Search for the cell housing the specified text and yield its [X, Y] center coordinate. 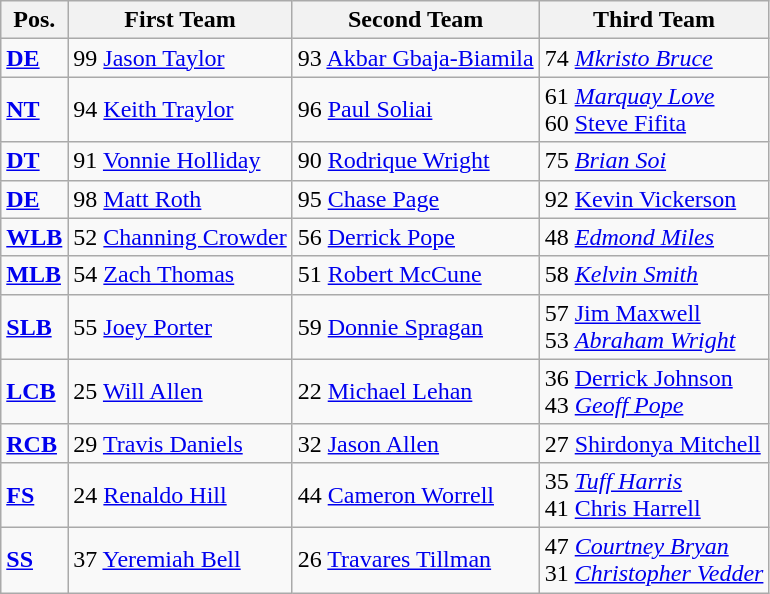
55 Joey Porter [180, 326]
91 Vonnie Holliday [180, 161]
58 Kelvin Smith [654, 275]
26 Travares Tillman [416, 560]
Second Team [416, 20]
37 Yeremiah Bell [180, 560]
51 Robert McCune [416, 275]
SLB [34, 326]
FS [34, 494]
47 Courtney Bryan31 Christopher Vedder [654, 560]
57 Jim Maxwell53 Abraham Wright [654, 326]
95 Chase Page [416, 199]
35 Tuff Harris41 Chris Harrell [654, 494]
99 Jason Taylor [180, 58]
93 Akbar Gbaja-Biamila [416, 58]
96 Paul Soliai [416, 110]
54 Zach Thomas [180, 275]
36 Derrick Johnson43 Geoff Pope [654, 392]
MLB [34, 275]
48 Edmond Miles [654, 237]
25 Will Allen [180, 392]
27 Shirdonya Mitchell [654, 443]
24 Renaldo Hill [180, 494]
DT [34, 161]
Pos. [34, 20]
61 Marquay Love60 Steve Fifita [654, 110]
92 Kevin Vickerson [654, 199]
52 Channing Crowder [180, 237]
LCB [34, 392]
59 Donnie Spragan [416, 326]
94 Keith Traylor [180, 110]
NT [34, 110]
74 Mkristo Bruce [654, 58]
56 Derrick Pope [416, 237]
90 Rodrique Wright [416, 161]
First Team [180, 20]
WLB [34, 237]
Third Team [654, 20]
75 Brian Soi [654, 161]
22 Michael Lehan [416, 392]
29 Travis Daniels [180, 443]
44 Cameron Worrell [416, 494]
98 Matt Roth [180, 199]
32 Jason Allen [416, 443]
RCB [34, 443]
SS [34, 560]
